From the cell containing the given text, extract its center point as (X, Y) coordinate. 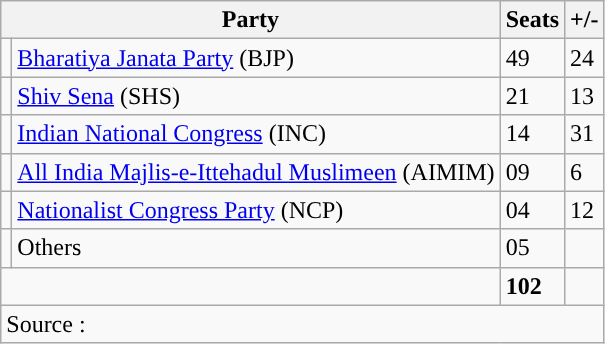
All India Majlis-e-Ittehadul Muslimeen (AIMIM) (256, 172)
Others (256, 248)
Seats (532, 20)
Source : (302, 324)
+/- (584, 20)
49 (532, 58)
102 (532, 286)
Bharatiya Janata Party (BJP) (256, 58)
Nationalist Congress Party (NCP) (256, 210)
31 (584, 134)
13 (584, 96)
Shiv Sena (SHS) (256, 96)
04 (532, 210)
Indian National Congress (INC) (256, 134)
6 (584, 172)
09 (532, 172)
14 (532, 134)
21 (532, 96)
12 (584, 210)
24 (584, 58)
Party (250, 20)
05 (532, 248)
